Pinpoint the cell where the given text exists, returning its (x, y) midpoint coordinate. 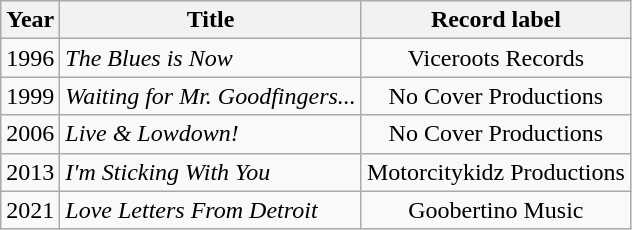
2013 (30, 172)
Live & Lowdown! (211, 134)
2006 (30, 134)
I'm Sticking With You (211, 172)
Year (30, 20)
Love Letters From Detroit (211, 210)
Record label (496, 20)
1999 (30, 96)
2021 (30, 210)
Viceroots Records (496, 58)
The Blues is Now (211, 58)
Goobertino Music (496, 210)
Title (211, 20)
Motorcitykidz Productions (496, 172)
Waiting for Mr. Goodfingers... (211, 96)
1996 (30, 58)
